Identify which cell holds the provided text, then report its (X, Y) central coordinate. 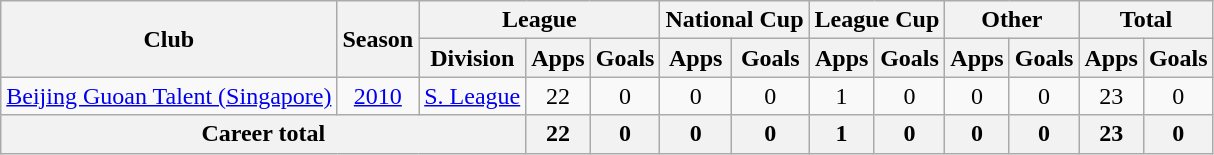
National Cup (734, 20)
League Cup (877, 20)
2010 (378, 96)
Beijing Guoan Talent (Singapore) (169, 96)
Season (378, 39)
League (540, 20)
S. League (472, 96)
Total (1146, 20)
Career total (264, 134)
Other (1012, 20)
Club (169, 39)
Division (472, 58)
